For the text-containing cell, return its midpoint in [X, Y] coordinate format. 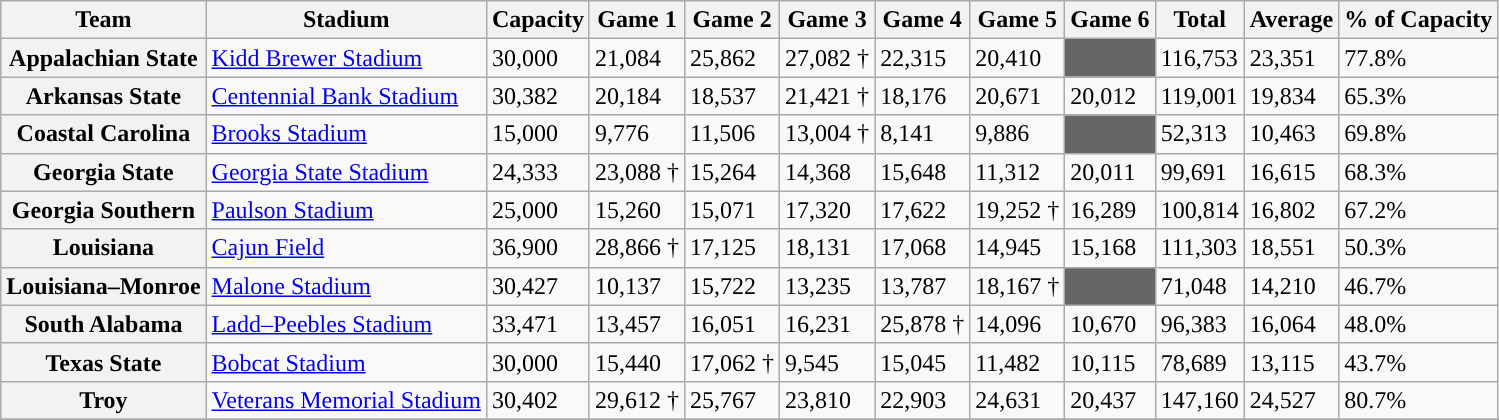
Capacity [538, 20]
23,351 [1292, 58]
10,670 [1110, 324]
Paulson Stadium [346, 210]
24,333 [538, 172]
43.7% [1418, 362]
16,051 [732, 324]
13,004 † [828, 134]
52,313 [1200, 134]
24,527 [1292, 400]
21,421 † [828, 96]
Game 3 [828, 20]
Cajun Field [346, 248]
71,048 [1200, 286]
25,000 [538, 210]
17,062 † [732, 362]
96,383 [1200, 324]
16,615 [1292, 172]
10,463 [1292, 134]
18,551 [1292, 248]
111,303 [1200, 248]
16,289 [1110, 210]
9,545 [828, 362]
Ladd–Peebles Stadium [346, 324]
46.7% [1418, 286]
100,814 [1200, 210]
147,160 [1200, 400]
Louisiana [104, 248]
116,753 [1200, 58]
Troy [104, 400]
Centennial Bank Stadium [346, 96]
36,900 [538, 248]
67.2% [1418, 210]
17,622 [922, 210]
14,096 [1018, 324]
14,210 [1292, 286]
10,137 [636, 286]
20,012 [1110, 96]
9,776 [636, 134]
15,440 [636, 362]
99,691 [1200, 172]
27,082 † [828, 58]
15,260 [636, 210]
11,482 [1018, 362]
20,011 [1110, 172]
14,945 [1018, 248]
24,631 [1018, 400]
15,045 [922, 362]
Stadium [346, 20]
28,866 † [636, 248]
11,312 [1018, 172]
17,125 [732, 248]
30,402 [538, 400]
Game 2 [732, 20]
Brooks Stadium [346, 134]
13,457 [636, 324]
68.3% [1418, 172]
78,689 [1200, 362]
48.0% [1418, 324]
20,410 [1018, 58]
Game 4 [922, 20]
16,231 [828, 324]
30,427 [538, 286]
80.7% [1418, 400]
18,176 [922, 96]
23,088 † [636, 172]
15,648 [922, 172]
13,235 [828, 286]
Average [1292, 20]
Game 5 [1018, 20]
50.3% [1418, 248]
20,437 [1110, 400]
Georgia Southern [104, 210]
33,471 [538, 324]
Malone Stadium [346, 286]
9,886 [1018, 134]
20,671 [1018, 96]
Louisiana–Monroe [104, 286]
25,767 [732, 400]
16,802 [1292, 210]
30,382 [538, 96]
25,862 [732, 58]
13,787 [922, 286]
22,315 [922, 58]
69.8% [1418, 134]
15,722 [732, 286]
Total [1200, 20]
23,810 [828, 400]
15,000 [538, 134]
16,064 [1292, 324]
19,834 [1292, 96]
Georgia State Stadium [346, 172]
22,903 [922, 400]
11,506 [732, 134]
Georgia State [104, 172]
Kidd Brewer Stadium [346, 58]
18,167 † [1018, 286]
119,001 [1200, 96]
Team [104, 20]
65.3% [1418, 96]
18,537 [732, 96]
15,264 [732, 172]
South Alabama [104, 324]
8,141 [922, 134]
15,168 [1110, 248]
Coastal Carolina [104, 134]
77.8% [1418, 58]
Texas State [104, 362]
Arkansas State [104, 96]
21,084 [636, 58]
Game 6 [1110, 20]
15,071 [732, 210]
25,878 † [922, 324]
Game 1 [636, 20]
20,184 [636, 96]
Veterans Memorial Stadium [346, 400]
Bobcat Stadium [346, 362]
29,612 † [636, 400]
Appalachian State [104, 58]
10,115 [1110, 362]
% of Capacity [1418, 20]
13,115 [1292, 362]
17,320 [828, 210]
14,368 [828, 172]
19,252 † [1018, 210]
18,131 [828, 248]
17,068 [922, 248]
